Detect which cell encompasses the target text, then output its [X, Y] center coordinate. 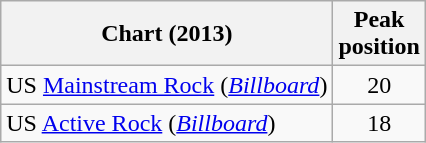
US Active Rock (Billboard) [167, 123]
US Mainstream Rock (Billboard) [167, 85]
Peakposition [379, 34]
18 [379, 123]
20 [379, 85]
Chart (2013) [167, 34]
